From the cell containing the given text, extract its center point as [x, y] coordinate. 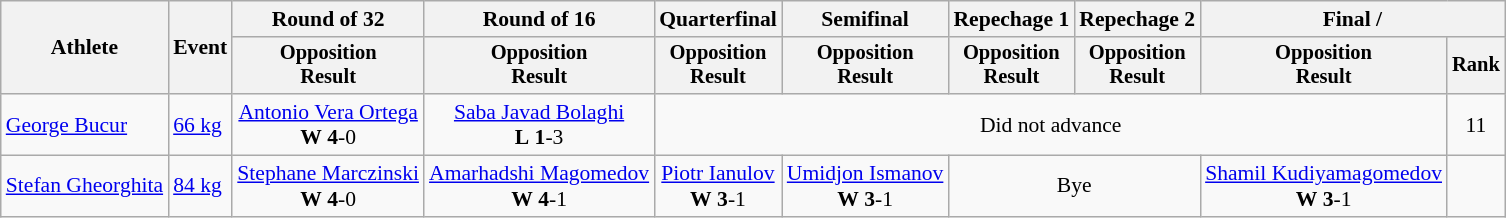
Stephane Marczinski W 4-0 [328, 186]
Round of 16 [539, 19]
Round of 32 [328, 19]
Shamil Kudiyamagomedov W 3-1 [1324, 186]
Amarhadshi Magomedov W 4-1 [539, 186]
84 kg [200, 186]
Event [200, 48]
Rank [1476, 66]
Piotr Ianulov W 3-1 [718, 186]
Bye [1074, 186]
Umidjon Ismanov W 3-1 [866, 186]
Athlete [84, 48]
Final / [1352, 19]
Saba Javad Bolaghi L 1-3 [539, 124]
Repechage 1 [1011, 19]
Semifinal [866, 19]
Stefan Gheorghita [84, 186]
66 kg [200, 124]
Did not advance [1050, 124]
Antonio Vera Ortega W 4-0 [328, 124]
Quarterfinal [718, 19]
George Bucur [84, 124]
11 [1476, 124]
Repechage 2 [1137, 19]
